Output the [x, y] coordinate of the center of the cell containing the given text.  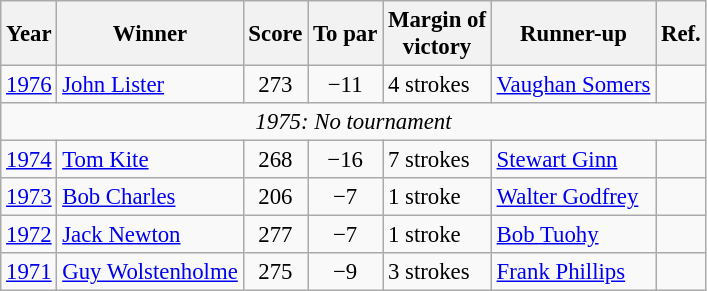
Jack Newton [150, 235]
Tom Kite [150, 160]
Winner [150, 34]
4 strokes [438, 85]
1973 [29, 197]
Year [29, 34]
Runner-up [573, 34]
Bob Tuohy [573, 235]
Vaughan Somers [573, 85]
1974 [29, 160]
To par [346, 34]
206 [276, 197]
268 [276, 160]
Bob Charles [150, 197]
277 [276, 235]
Margin ofvictory [438, 34]
273 [276, 85]
Score [276, 34]
1976 [29, 85]
John Lister [150, 85]
Stewart Ginn [573, 160]
1972 [29, 235]
Ref. [681, 34]
Walter Godfrey [573, 197]
−16 [346, 160]
1975: No tournament [354, 122]
−11 [346, 85]
7 strokes [438, 160]
